Determine the (X, Y) coordinate at the center of the cell enclosing the given text.  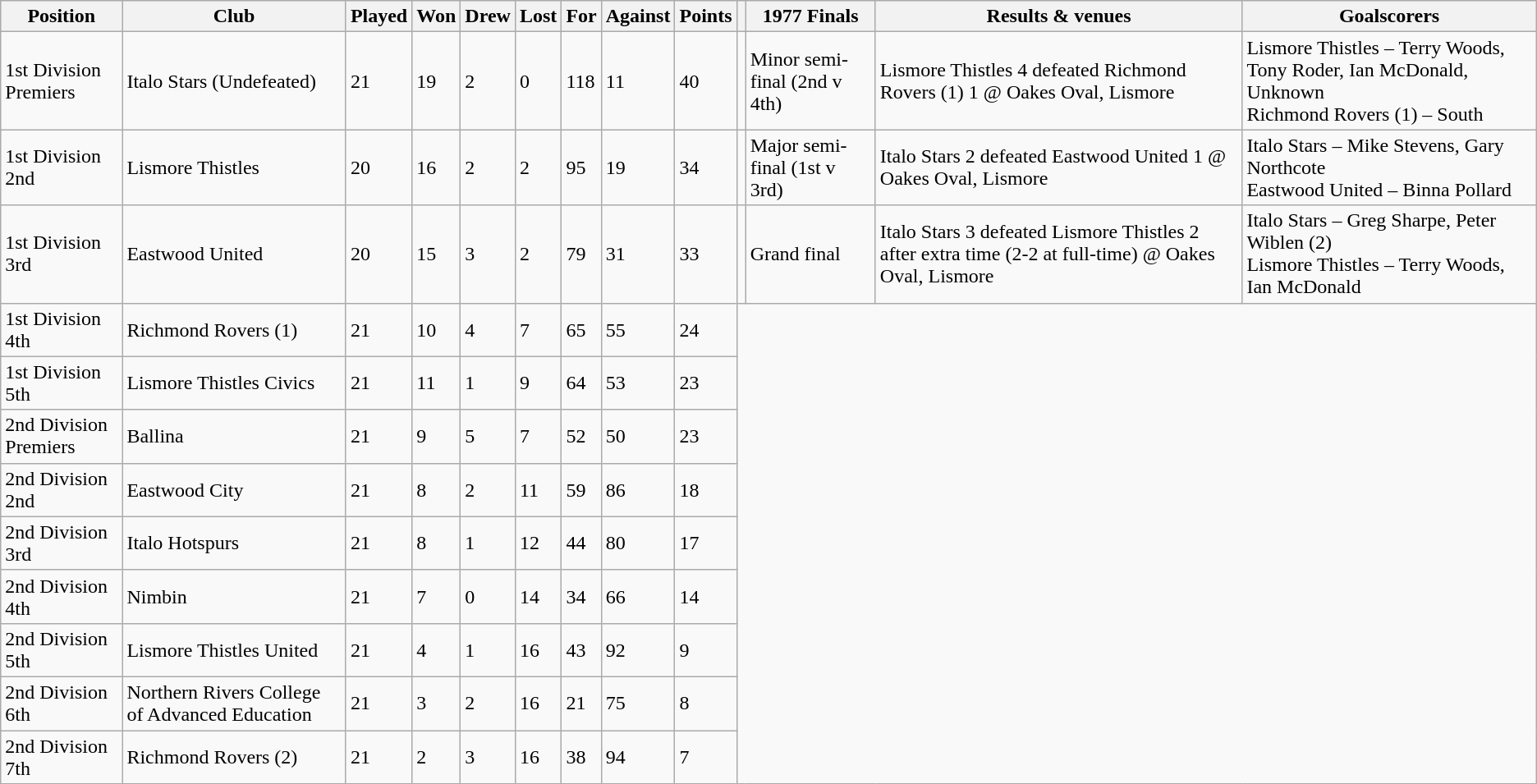
18 (706, 489)
Minor semi-final (2nd v 4th) (810, 80)
92 (638, 650)
2nd Division 6th (62, 703)
65 (581, 330)
80 (638, 543)
Position (62, 16)
75 (638, 703)
Results & venues (1059, 16)
Lismore Thistles (235, 167)
38 (581, 757)
Eastwood City (235, 489)
Northern Rivers College of Advanced Education (235, 703)
1st Division 3rd (62, 254)
2nd Division 7th (62, 757)
2nd Division 3rd (62, 543)
50 (638, 437)
Played (379, 16)
Goalscorers (1389, 16)
1st Division 5th (62, 383)
24 (706, 330)
52 (581, 437)
Lismore Thistles United (235, 650)
5 (488, 437)
1st Division 4th (62, 330)
118 (581, 80)
44 (581, 543)
Against (638, 16)
2nd Division Premiers (62, 437)
Italo Hotspurs (235, 543)
Lost (538, 16)
94 (638, 757)
Club (235, 16)
55 (638, 330)
Won (437, 16)
53 (638, 383)
Lismore Thistles 4 defeated Richmond Rovers (1) 1 @ Oakes Oval, Lismore (1059, 80)
43 (581, 650)
Eastwood United (235, 254)
59 (581, 489)
Italo Stars 2 defeated Eastwood United 1 @ Oakes Oval, Lismore (1059, 167)
2nd Division 4th (62, 596)
79 (581, 254)
Major semi-final (1st v 3rd) (810, 167)
Italo Stars (Undefeated) (235, 80)
For (581, 16)
40 (706, 80)
Ballina (235, 437)
1977 Finals (810, 16)
17 (706, 543)
Lismore Thistles – Terry Woods, Tony Roder, Ian McDonald, UnknownRichmond Rovers (1) – South (1389, 80)
Nimbin (235, 596)
Drew (488, 16)
86 (638, 489)
Italo Stars 3 defeated Lismore Thistles 2 after extra time (2-2 at full-time) @ Oakes Oval, Lismore (1059, 254)
Grand final (810, 254)
2nd Division 2nd (62, 489)
33 (706, 254)
Italo Stars – Greg Sharpe, Peter Wiblen (2)Lismore Thistles – Terry Woods, Ian McDonald (1389, 254)
1st Division Premiers (62, 80)
Richmond Rovers (2) (235, 757)
66 (638, 596)
15 (437, 254)
Points (706, 16)
1st Division 2nd (62, 167)
31 (638, 254)
10 (437, 330)
64 (581, 383)
2nd Division 5th (62, 650)
Lismore Thistles Civics (235, 383)
95 (581, 167)
Richmond Rovers (1) (235, 330)
12 (538, 543)
Italo Stars – Mike Stevens, Gary NorthcoteEastwood United – Binna Pollard (1389, 167)
